Search for the cell housing the specified text and yield its (X, Y) center coordinate. 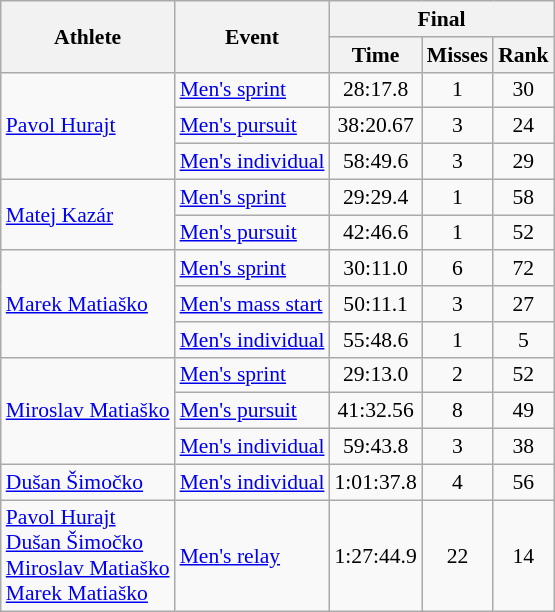
30 (524, 90)
14 (524, 556)
58:49.6 (375, 162)
38:20.67 (375, 126)
55:48.6 (375, 340)
Matej Kazár (88, 214)
5 (524, 340)
27 (524, 304)
42:46.6 (375, 233)
72 (524, 269)
30:11.0 (375, 269)
29:29.4 (375, 197)
41:32.56 (375, 411)
Dušan Šimočko (88, 482)
29 (524, 162)
50:11.1 (375, 304)
38 (524, 447)
2 (458, 375)
29:13.0 (375, 375)
6 (458, 269)
Event (252, 36)
8 (458, 411)
4 (458, 482)
58 (524, 197)
Rank (524, 55)
Men's relay (252, 556)
59:43.8 (375, 447)
Athlete (88, 36)
Pavol Hurajt (88, 126)
49 (524, 411)
Marek Matiaško (88, 304)
Miroslav Matiaško (88, 410)
1:01:37.8 (375, 482)
28:17.8 (375, 90)
22 (458, 556)
Men's mass start (252, 304)
1:27:44.9 (375, 556)
24 (524, 126)
Misses (458, 55)
Pavol Hurajt Dušan ŠimočkoMiroslav MatiaškoMarek Matiaško (88, 556)
Final (441, 19)
56 (524, 482)
Time (375, 55)
